Pinpoint the cell where the given text exists, returning its (x, y) midpoint coordinate. 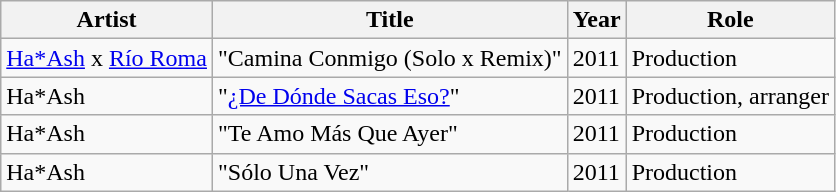
Production, arranger (730, 96)
Artist (107, 20)
Title (390, 20)
Year (596, 20)
"¿De Dónde Sacas Eso?" (390, 96)
"Sólo Una Vez" (390, 172)
Role (730, 20)
"Te Amo Más Que Ayer" (390, 134)
Ha*Ash x Río Roma (107, 58)
"Camina Conmigo (Solo x Remix)" (390, 58)
